Pinpoint the cell where the given text exists, returning its [X, Y] midpoint coordinate. 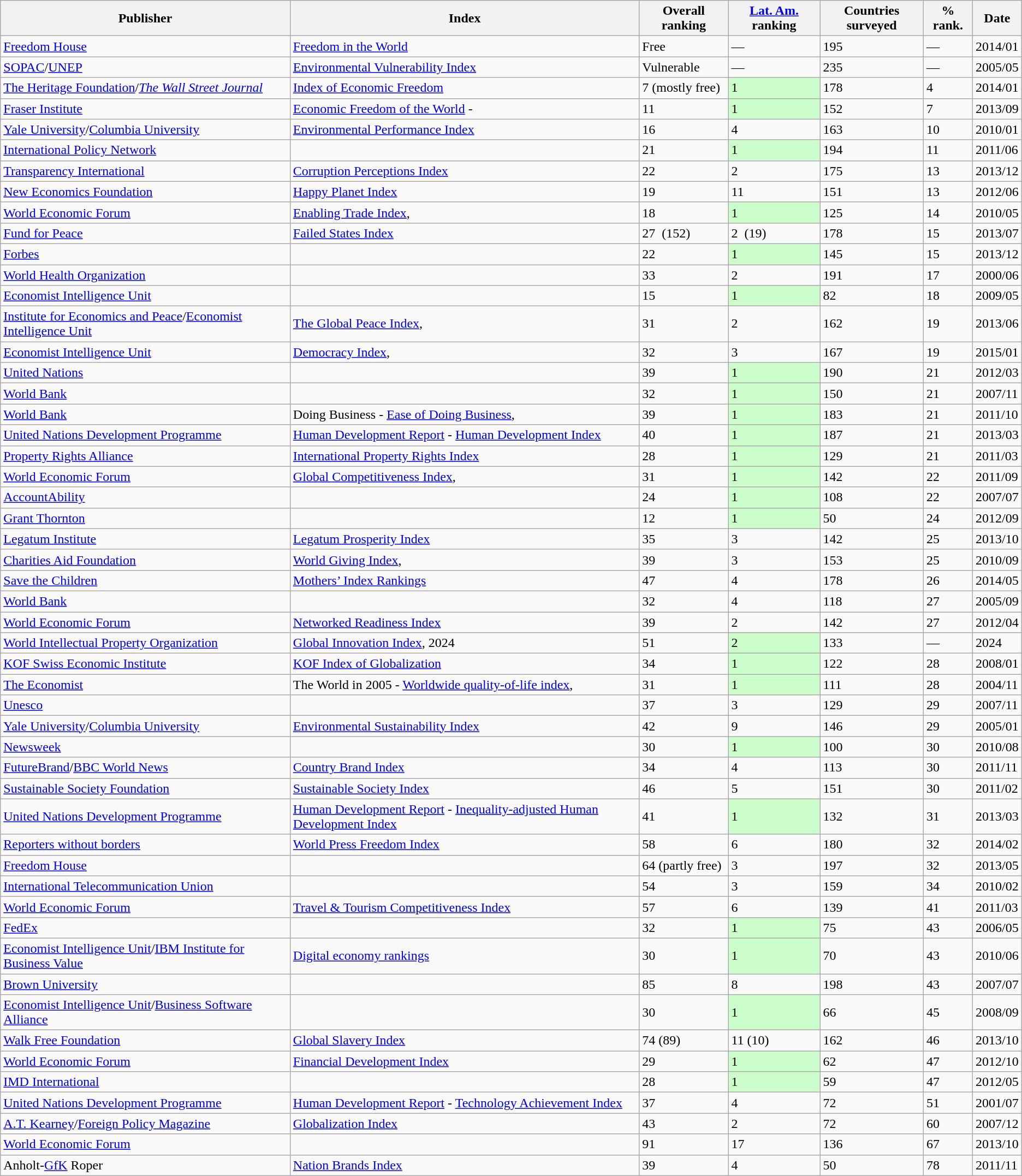
16 [684, 129]
% rank. [948, 19]
2006/05 [997, 928]
59 [872, 1082]
SOPAC/UNEP [145, 67]
Human Development Report - Technology Achievement Index [465, 1103]
2011/09 [997, 477]
33 [684, 275]
Networked Readiness Index [465, 622]
Brown University [145, 984]
Travel & Tourism Competitiveness Index [465, 907]
Index of Economic Freedom [465, 88]
Global Innovation Index, 2024 [465, 643]
75 [872, 928]
66 [872, 1012]
Vulnerable [684, 67]
7 [948, 109]
Economic Freedom of the World - [465, 109]
Enabling Trade Index, [465, 212]
2012/09 [997, 518]
Financial Development Index [465, 1061]
82 [872, 296]
64 (partly free) [684, 865]
194 [872, 150]
International Policy Network [145, 150]
2007/12 [997, 1124]
111 [872, 685]
World Health Organization [145, 275]
40 [684, 435]
Anholt-GfK Roper [145, 1165]
191 [872, 275]
United Nations [145, 373]
7 (mostly free) [684, 88]
Transparency International [145, 171]
9 [774, 726]
Human Development Report - Inequality-adjusted Human Development Index [465, 817]
2012/04 [997, 622]
Legatum Prosperity Index [465, 539]
Reporters without borders [145, 845]
Forbes [145, 254]
118 [872, 601]
Fraser Institute [145, 109]
62 [872, 1061]
78 [948, 1165]
167 [872, 352]
World Press Freedom Index [465, 845]
54 [684, 886]
Globalization Index [465, 1124]
KOF Swiss Economic Institute [145, 664]
5 [774, 788]
153 [872, 560]
42 [684, 726]
2011/02 [997, 788]
235 [872, 67]
8 [774, 984]
Human Development Report - Human Development Index [465, 435]
27 (152) [684, 233]
183 [872, 414]
2015/01 [997, 352]
2008/09 [997, 1012]
2008/01 [997, 664]
International Property Rights Index [465, 456]
Sustainable Society Foundation [145, 788]
Doing Business - Ease of Doing Business, [465, 414]
Happy Planet Index [465, 192]
2013/06 [997, 324]
132 [872, 817]
New Economics Foundation [145, 192]
2001/07 [997, 1103]
Corruption Perceptions Index [465, 171]
100 [872, 747]
KOF Index of Globalization [465, 664]
Institute for Economics and Peace/Economist Intelligence Unit [145, 324]
Unesco [145, 705]
11 (10) [774, 1041]
World Intellectual Property Organization [145, 643]
2010/08 [997, 747]
152 [872, 109]
197 [872, 865]
60 [948, 1124]
146 [872, 726]
180 [872, 845]
Date [997, 19]
145 [872, 254]
Nation Brands Index [465, 1165]
57 [684, 907]
113 [872, 768]
58 [684, 845]
198 [872, 984]
2011/06 [997, 150]
Global Slavery Index [465, 1041]
70 [872, 955]
Publisher [145, 19]
2010/05 [997, 212]
Environmental Vulnerability Index [465, 67]
The Heritage Foundation/The Wall Street Journal [145, 88]
2014/02 [997, 845]
FedEx [145, 928]
Democracy Index, [465, 352]
The World in 2005 - Worldwide quality-of-life index, [465, 685]
2004/11 [997, 685]
2012/03 [997, 373]
190 [872, 373]
2024 [997, 643]
2010/09 [997, 560]
Environmental Sustainability Index [465, 726]
Legatum Institute [145, 539]
Failed States Index [465, 233]
2010/06 [997, 955]
Digital economy rankings [465, 955]
2010/02 [997, 886]
45 [948, 1012]
Overall ranking [684, 19]
Sustainable Society Index [465, 788]
International Telecommunication Union [145, 886]
85 [684, 984]
108 [872, 497]
The Economist [145, 685]
2012/06 [997, 192]
35 [684, 539]
Index [465, 19]
Newsweek [145, 747]
136 [872, 1144]
World Giving Index, [465, 560]
Country Brand Index [465, 768]
AccountAbility [145, 497]
Property Rights Alliance [145, 456]
2000/06 [997, 275]
Freedom in the World [465, 46]
14 [948, 212]
2012/05 [997, 1082]
2011/10 [997, 414]
139 [872, 907]
2009/05 [997, 296]
26 [948, 580]
125 [872, 212]
12 [684, 518]
Economist Intelligence Unit/IBM Institute for Business Value [145, 955]
2005/01 [997, 726]
2 (19) [774, 233]
Countries surveyed [872, 19]
163 [872, 129]
IMD International [145, 1082]
2013/07 [997, 233]
2012/10 [997, 1061]
Walk Free Foundation [145, 1041]
A.T. Kearney/Foreign Policy Magazine [145, 1124]
The Global Peace Index, [465, 324]
175 [872, 171]
2013/09 [997, 109]
FutureBrand/BBC World News [145, 768]
195 [872, 46]
Grant Thornton [145, 518]
2005/05 [997, 67]
10 [948, 129]
2005/09 [997, 601]
Charities Aid Foundation [145, 560]
Environmental Performance Index [465, 129]
122 [872, 664]
150 [872, 394]
2010/01 [997, 129]
Lat. Am. ranking [774, 19]
159 [872, 886]
Free [684, 46]
Save the Children [145, 580]
74 (89) [684, 1041]
2013/05 [997, 865]
91 [684, 1144]
Mothers’ Index Rankings [465, 580]
67 [948, 1144]
187 [872, 435]
133 [872, 643]
Global Competitiveness Index, [465, 477]
2014/05 [997, 580]
Fund for Peace [145, 233]
Economist Intelligence Unit/Business Software Alliance [145, 1012]
